Locate the cell with the specified text and output its [x, y] center coordinate. 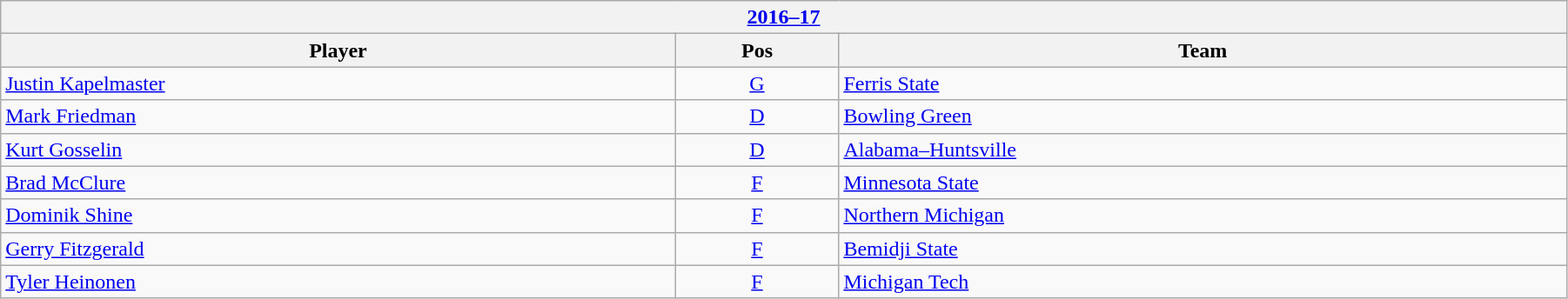
Ferris State [1203, 83]
Michigan Tech [1203, 282]
Bowling Green [1203, 116]
Dominik Shine [338, 216]
Pos [757, 50]
Alabama–Huntsville [1203, 149]
Team [1203, 50]
Justin Kapelmaster [338, 83]
Gerry Fitzgerald [338, 249]
Brad McClure [338, 183]
Tyler Heinonen [338, 282]
Northern Michigan [1203, 216]
Kurt Gosselin [338, 149]
Player [338, 50]
Minnesota State [1203, 183]
2016–17 [784, 17]
Mark Friedman [338, 116]
G [757, 83]
Bemidji State [1203, 249]
